Return the (x, y) coordinate for the center point of the cell that contains the specified text.  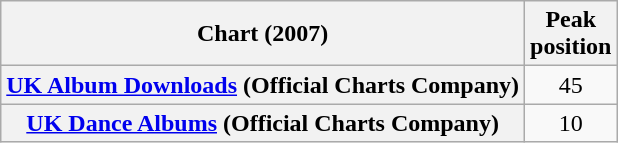
UK Dance Albums (Official Charts Company) (263, 123)
Peakposition (571, 34)
Chart (2007) (263, 34)
10 (571, 123)
45 (571, 85)
UK Album Downloads (Official Charts Company) (263, 85)
